Find where the given text appears and provide that cell's center as (X, Y) coordinate. 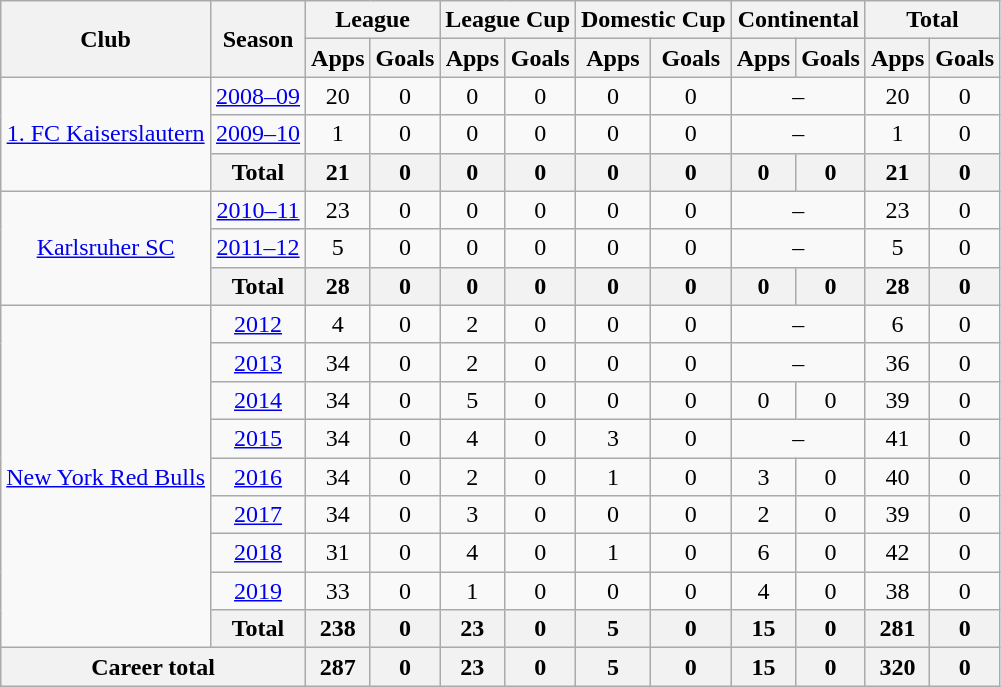
40 (897, 477)
Club (106, 39)
2015 (258, 438)
2011–12 (258, 248)
38 (897, 591)
League (373, 20)
Domestic Cup (654, 20)
League Cup (508, 20)
287 (338, 667)
2017 (258, 515)
31 (338, 553)
281 (897, 629)
New York Red Bulls (106, 476)
41 (897, 438)
2012 (258, 324)
36 (897, 362)
2008–09 (258, 96)
238 (338, 629)
2019 (258, 591)
Season (258, 39)
2014 (258, 400)
33 (338, 591)
2018 (258, 553)
Karlsruher SC (106, 248)
Continental (798, 20)
2016 (258, 477)
42 (897, 553)
2010–11 (258, 210)
1. FC Kaiserslautern (106, 134)
2013 (258, 362)
2009–10 (258, 134)
320 (897, 667)
Career total (154, 667)
